Scan for the cell matching the given text and deliver its (x, y) coordinate at center. 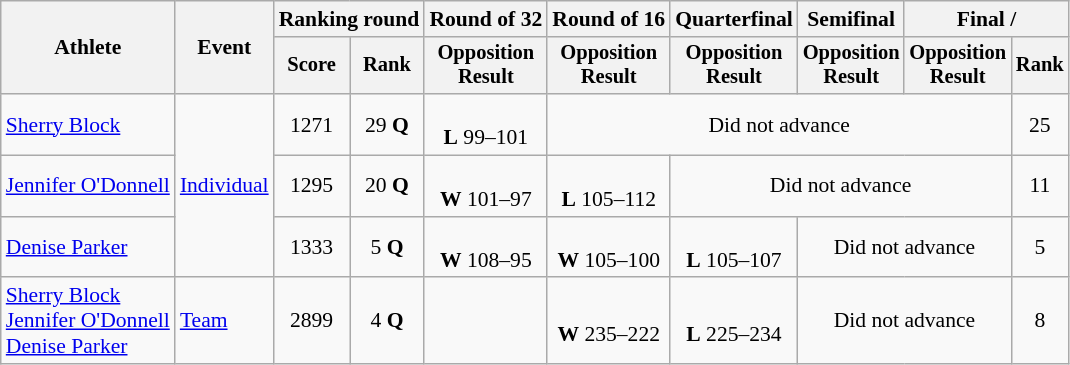
Round of 32 (486, 19)
8 (1040, 322)
Quarterfinal (734, 19)
5 (1040, 248)
5 Q (388, 248)
1271 (312, 124)
L 225–234 (734, 322)
25 (1040, 124)
L 105–112 (608, 186)
2899 (312, 322)
Sherry BlockJennifer O'DonnellDenise Parker (88, 322)
Team (224, 322)
Final / (986, 19)
Event (224, 48)
Semifinal (852, 19)
29 Q (388, 124)
Athlete (88, 48)
Round of 16 (608, 19)
Score (312, 66)
Sherry Block (88, 124)
L 99–101 (486, 124)
Ranking round (350, 19)
Denise Parker (88, 248)
W 108–95 (486, 248)
1333 (312, 248)
W 101–97 (486, 186)
20 Q (388, 186)
4 Q (388, 322)
L 105–107 (734, 248)
Individual (224, 186)
1295 (312, 186)
Jennifer O'Donnell (88, 186)
11 (1040, 186)
W 235–222 (608, 322)
W 105–100 (608, 248)
